Extract the (x, y) coordinate from the center of the cell holding the provided text.  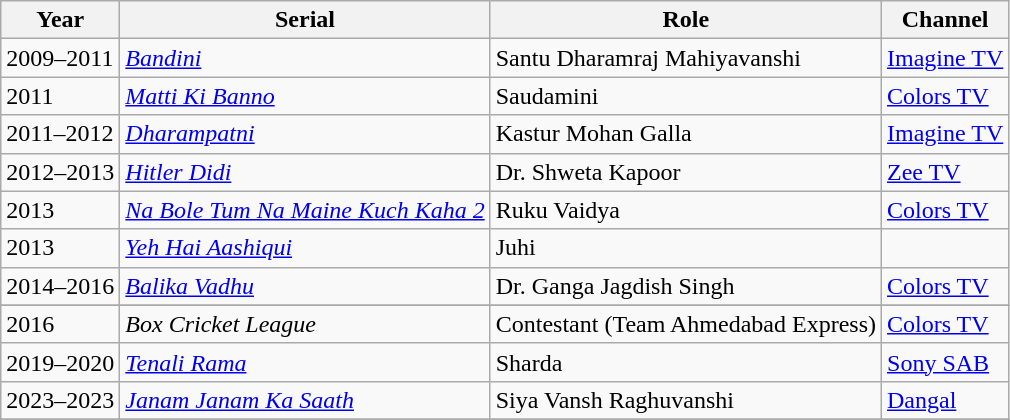
Matti Ki Banno (305, 96)
Janam Janam Ka Saath (305, 400)
2016 (60, 324)
Serial (305, 20)
Balika Vadhu (305, 286)
Yeh Hai Aashiqui (305, 248)
Channel (946, 20)
Dr. Ganga Jagdish Singh (686, 286)
Dharampatni (305, 134)
2012–2013 (60, 172)
2014–2016 (60, 286)
Juhi (686, 248)
2019–2020 (60, 362)
Siya Vansh Raghuvanshi (686, 400)
Hitler Didi (305, 172)
Box Cricket League (305, 324)
Zee TV (946, 172)
Kastur Mohan Galla (686, 134)
Sony SAB (946, 362)
Ruku Vaidya (686, 210)
2023–2023 (60, 400)
Contestant (Team Ahmedabad Express) (686, 324)
Tenali Rama (305, 362)
Santu Dharamraj Mahiyavanshi (686, 58)
Dangal (946, 400)
Dr. Shweta Kapoor (686, 172)
Sharda (686, 362)
Role (686, 20)
Saudamini (686, 96)
2011 (60, 96)
Bandini (305, 58)
2009–2011 (60, 58)
2011–2012 (60, 134)
Year (60, 20)
Na Bole Tum Na Maine Kuch Kaha 2 (305, 210)
